Find where the given text appears and provide that cell's center as [x, y] coordinate. 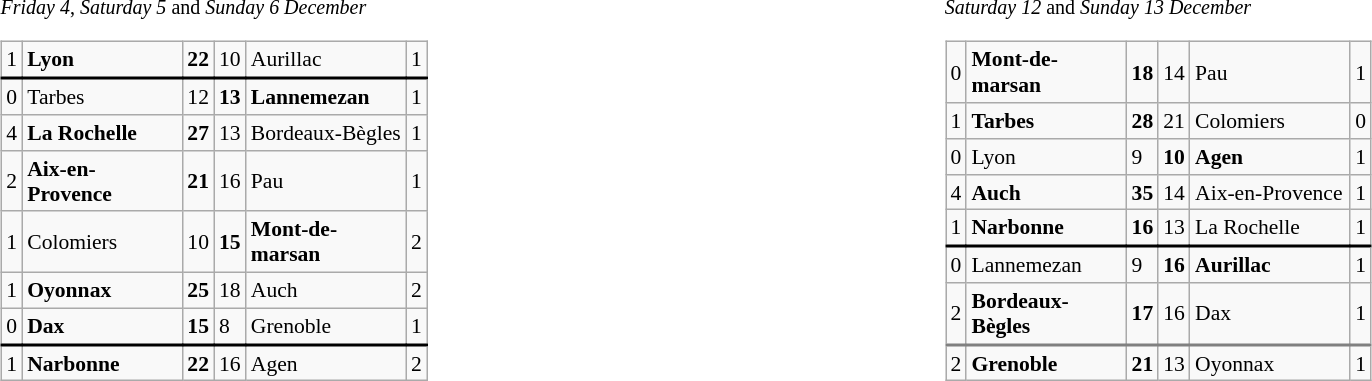
28 [1143, 121]
8 [230, 326]
17 [1143, 314]
27 [198, 133]
25 [198, 290]
12 [198, 96]
35 [1143, 192]
